Search for the cell housing the specified text and yield its (x, y) center coordinate. 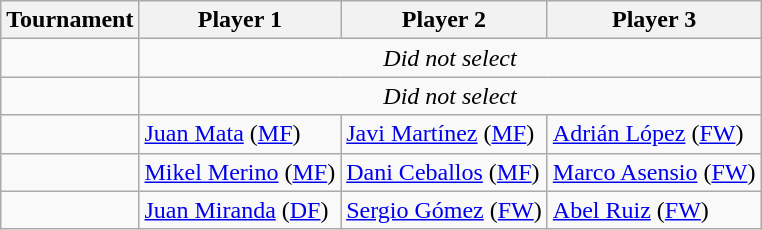
Player 2 (444, 20)
Mikel Merino (MF) (240, 172)
Dani Ceballos (MF) (444, 172)
Marco Asensio (FW) (654, 172)
Adrián López (FW) (654, 134)
Sergio Gómez (FW) (444, 210)
Javi Martínez (MF) (444, 134)
Juan Miranda (DF) (240, 210)
Tournament (70, 20)
Player 1 (240, 20)
Abel Ruiz (FW) (654, 210)
Juan Mata (MF) (240, 134)
Player 3 (654, 20)
